Return [x, y] of the center of cell containing provided text 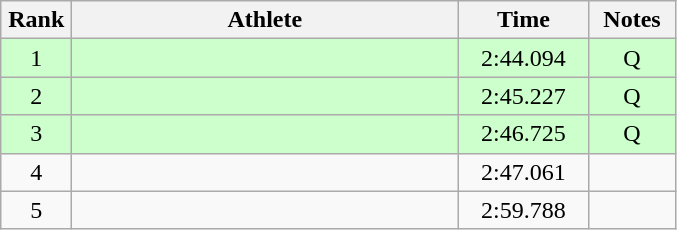
2:59.788 [524, 210]
Time [524, 20]
4 [36, 172]
2:46.725 [524, 134]
2:47.061 [524, 172]
Athlete [265, 20]
Rank [36, 20]
3 [36, 134]
Notes [632, 20]
2:44.094 [524, 58]
2:45.227 [524, 96]
1 [36, 58]
5 [36, 210]
2 [36, 96]
